Search for the cell housing the specified text and yield its (x, y) center coordinate. 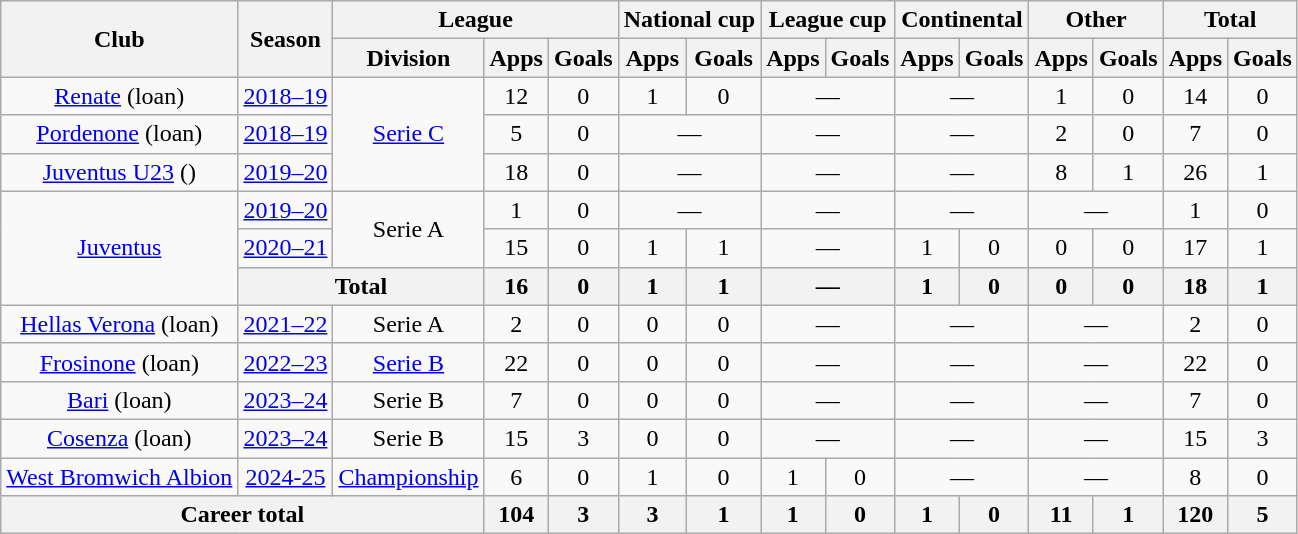
Other (1096, 20)
Championship (408, 477)
Pordenone (loan) (120, 134)
2021–22 (286, 324)
2024-25 (286, 477)
Renate (loan) (120, 96)
2022–23 (286, 362)
6 (516, 477)
104 (516, 515)
Career total (242, 515)
Continental (962, 20)
2020–21 (286, 248)
26 (1195, 172)
11 (1061, 515)
League cup (828, 20)
Season (286, 39)
League (476, 20)
Serie C (408, 134)
Division (408, 58)
16 (516, 286)
Juventus (120, 248)
National cup (689, 20)
Cosenza (loan) (120, 438)
Frosinone (loan) (120, 362)
West Bromwich Albion (120, 477)
17 (1195, 248)
Club (120, 39)
Hellas Verona (loan) (120, 324)
Juventus U23 () (120, 172)
Bari (loan) (120, 400)
120 (1195, 515)
12 (516, 96)
14 (1195, 96)
